From the cell containing the given text, extract its center point as [x, y] coordinate. 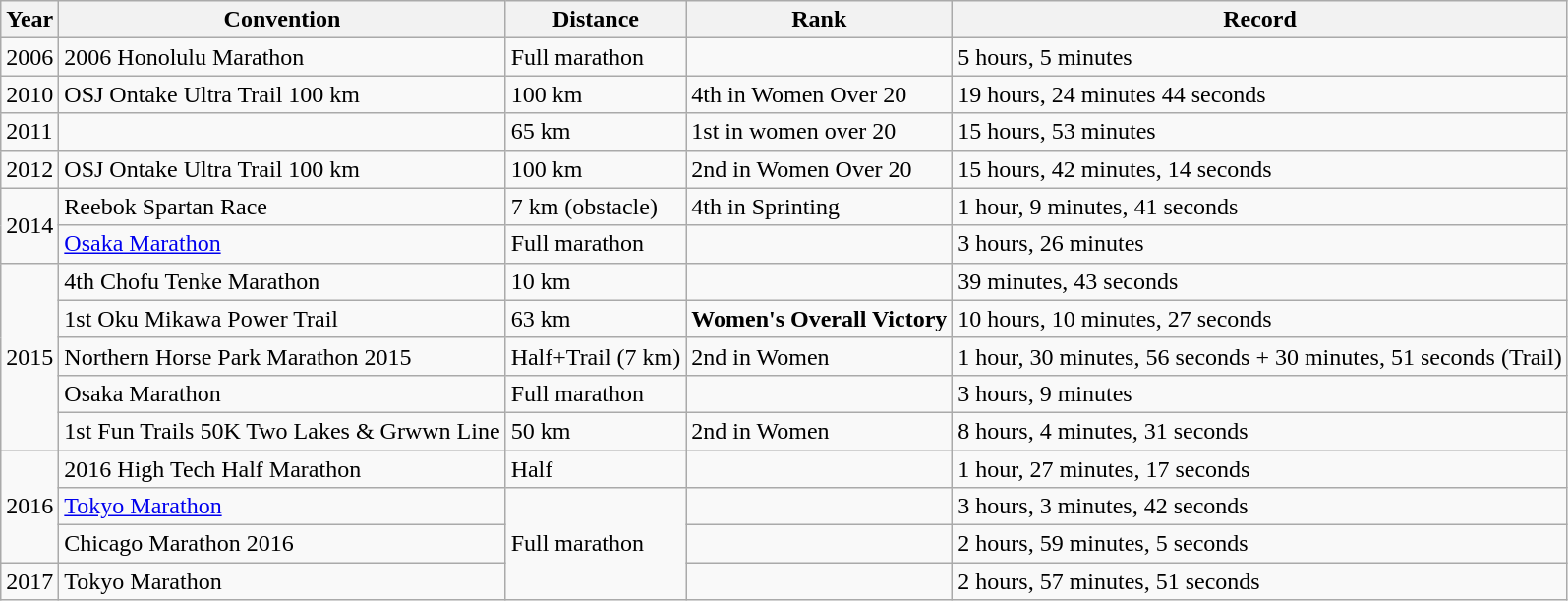
2 hours, 57 minutes, 51 seconds [1260, 581]
Northern Horse Park Marathon 2015 [282, 356]
2006 [29, 57]
Chicago Marathon 2016 [282, 544]
Reebok Spartan Race [282, 207]
2014 [29, 225]
50 km [596, 431]
Rank [820, 20]
3 hours, 26 minutes [1260, 244]
5 hours, 5 minutes [1260, 57]
1 hour, 27 minutes, 17 seconds [1260, 469]
Women's Overall Victory [820, 319]
Half [596, 469]
65 km [596, 132]
2016 [29, 507]
2010 [29, 94]
1 hour, 30 minutes, 56 seconds + 30 minutes, 51 seconds (Trail) [1260, 356]
15 hours, 42 minutes, 14 seconds [1260, 169]
2015 [29, 356]
10 km [596, 281]
2011 [29, 132]
2 hours, 59 minutes, 5 seconds [1260, 544]
1st Fun Trails 50K Two Lakes & Grwwn Line [282, 431]
4th in Women Over 20 [820, 94]
19 hours, 24 minutes 44 seconds [1260, 94]
10 hours, 10 minutes, 27 seconds [1260, 319]
Distance [596, 20]
3 hours, 9 minutes [1260, 393]
39 minutes, 43 seconds [1260, 281]
2016 High Tech Half Marathon [282, 469]
1st Oku Mikawa Power Trail [282, 319]
Half+Trail (7 km) [596, 356]
Convention [282, 20]
2nd in Women Over 20 [820, 169]
4th Chofu Tenke Marathon [282, 281]
Year [29, 20]
2012 [29, 169]
4th in Sprinting [820, 207]
2006 Honolulu Marathon [282, 57]
7 km (obstacle) [596, 207]
8 hours, 4 minutes, 31 seconds [1260, 431]
Record [1260, 20]
1 hour, 9 minutes, 41 seconds [1260, 207]
3 hours, 3 minutes, 42 seconds [1260, 507]
63 km [596, 319]
2017 [29, 581]
1st in women over 20 [820, 132]
15 hours, 53 minutes [1260, 132]
